Find where the given text appears and provide that cell's center as (x, y) coordinate. 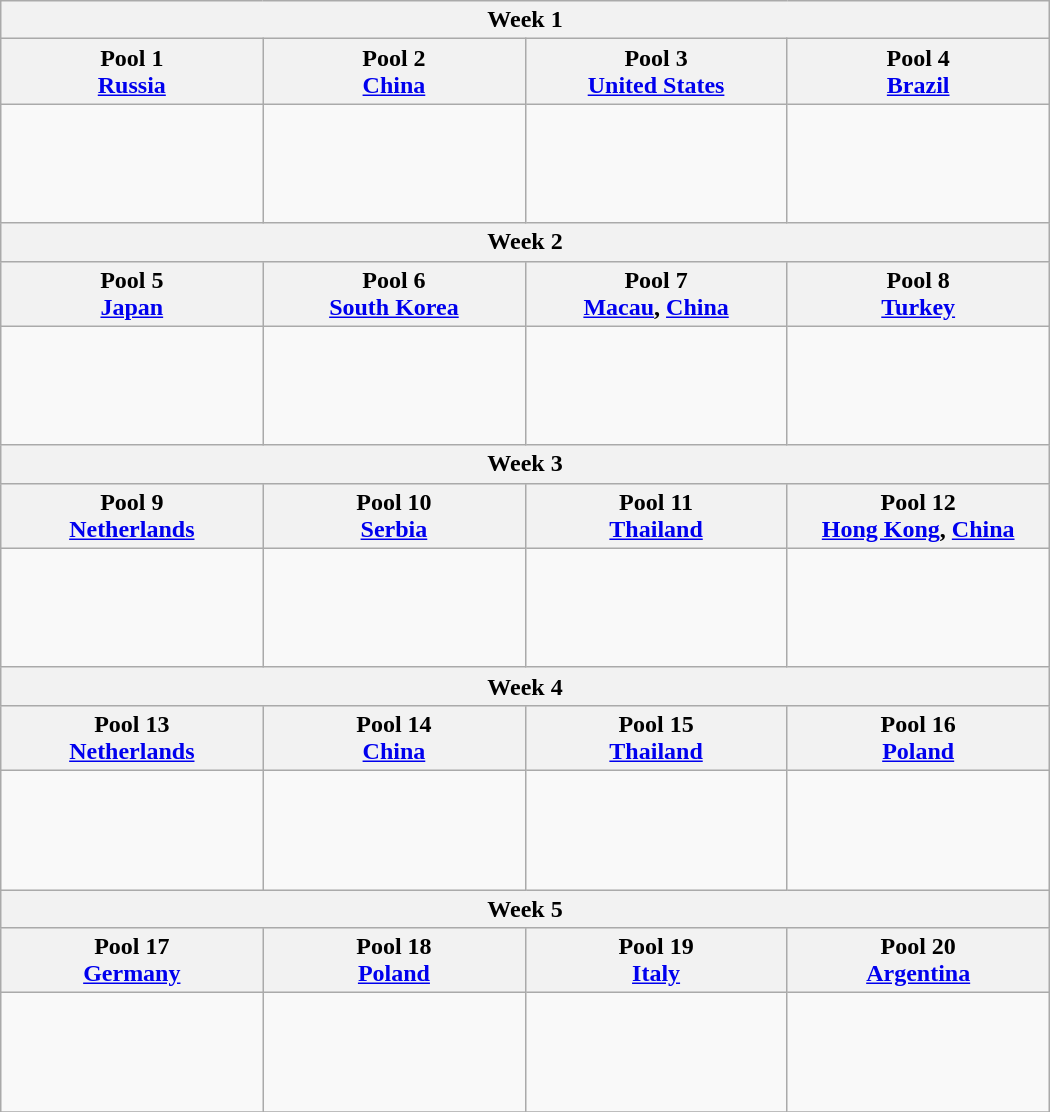
Week 3 (525, 464)
Pool 15Thailand (656, 738)
Pool 4Brazil (918, 72)
Week 2 (525, 242)
Pool 17Germany (132, 960)
Pool 11Thailand (656, 516)
Pool 20Argentina (918, 960)
Week 4 (525, 686)
Pool 7Macau, China (656, 294)
Pool 3United States (656, 72)
Week 1 (525, 20)
Pool 2China (394, 72)
Pool 16Poland (918, 738)
Pool 9Netherlands (132, 516)
Pool 14China (394, 738)
Pool 12Hong Kong, China (918, 516)
Pool 8Turkey (918, 294)
Week 5 (525, 909)
Pool 10Serbia (394, 516)
Pool 18Poland (394, 960)
Pool 5Japan (132, 294)
Pool 19Italy (656, 960)
Pool 13Netherlands (132, 738)
Pool 6South Korea (394, 294)
Pool 1Russia (132, 72)
